Scan for the cell matching the given text and deliver its [X, Y] coordinate at center. 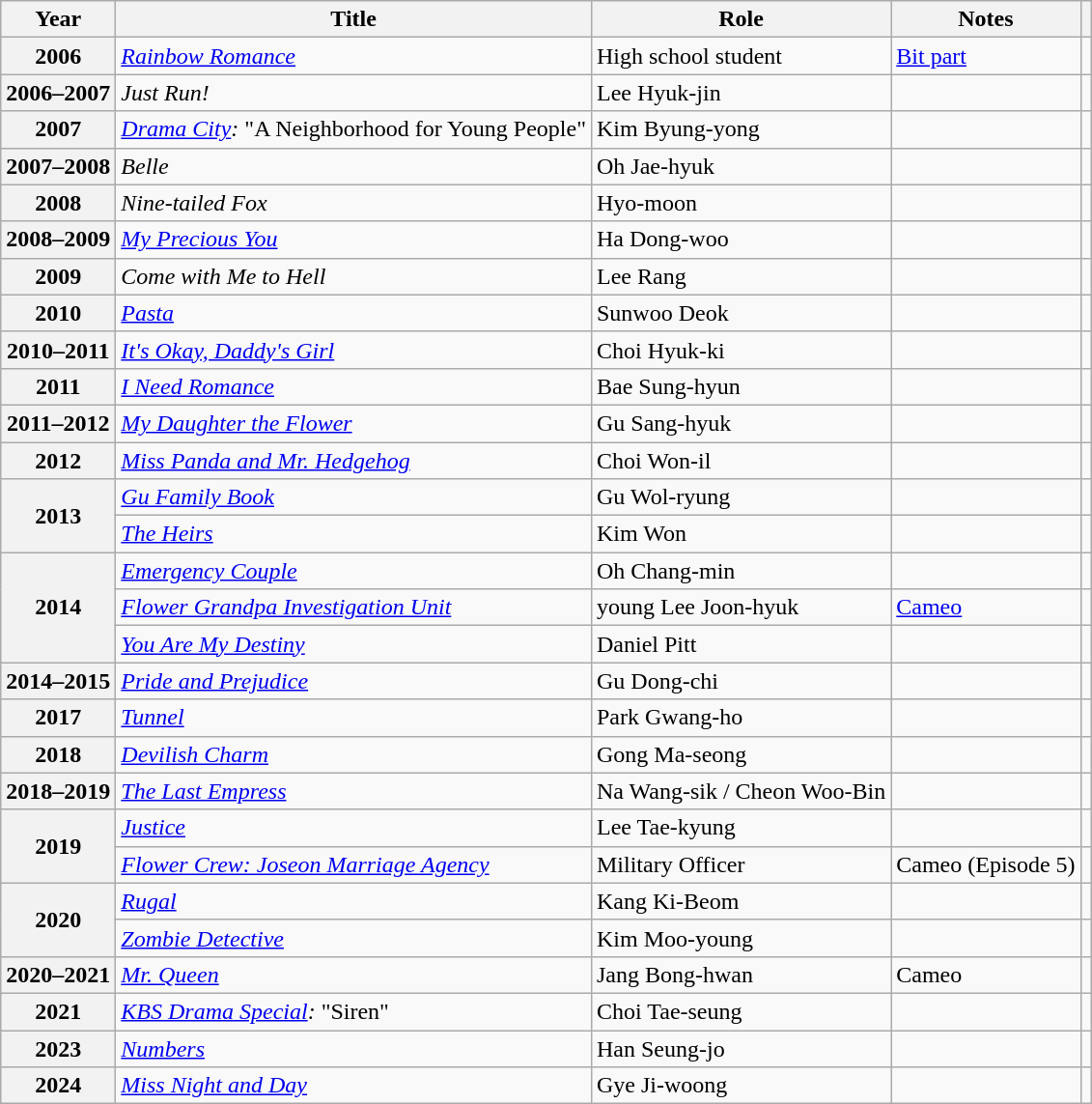
Flower Grandpa Investigation Unit [353, 608]
2011 [58, 386]
Ha Dong-woo [741, 240]
2009 [58, 276]
2008 [58, 203]
Miss Panda and Mr. Hedgehog [353, 461]
2020–2021 [58, 975]
Just Run! [353, 93]
2006–2007 [58, 93]
Kim Byung-yong [741, 129]
Daniel Pitt [741, 644]
My Daughter the Flower [353, 423]
Drama City: "A Neighborhood for Young People" [353, 129]
2023 [58, 1048]
Park Gwang-ho [741, 718]
Kang Ki-Beom [741, 901]
2017 [58, 718]
2020 [58, 920]
Year [58, 19]
Military Officer [741, 864]
2024 [58, 1086]
Flower Crew: Joseon Marriage Agency [353, 864]
My Precious You [353, 240]
Bae Sung-hyun [741, 386]
2012 [58, 461]
Sunwoo Deok [741, 313]
Oh Chang-min [741, 571]
2007 [58, 129]
Justice [353, 828]
2006 [58, 56]
Tunnel [353, 718]
Rainbow Romance [353, 56]
Miss Night and Day [353, 1086]
young Lee Joon-hyuk [741, 608]
Title [353, 19]
Gu Wol-ryung [741, 497]
Nine-tailed Fox [353, 203]
Jang Bong-hwan [741, 975]
Han Seung-jo [741, 1048]
Gu Sang-hyuk [741, 423]
Cameo (Episode 5) [986, 864]
Gong Ma-seong [741, 754]
Oh Jae-hyuk [741, 166]
2010–2011 [58, 350]
Pasta [353, 313]
It's Okay, Daddy's Girl [353, 350]
Lee Hyuk-jin [741, 93]
2010 [58, 313]
2021 [58, 1011]
Bit part [986, 56]
Pride and Prejudice [353, 681]
You Are My Destiny [353, 644]
KBS Drama Special: "Siren" [353, 1011]
Hyo-moon [741, 203]
Kim Moo-young [741, 938]
Zombie Detective [353, 938]
Kim Won [741, 534]
Come with Me to Hell [353, 276]
Gu Dong-chi [741, 681]
Choi Tae-seung [741, 1011]
Belle [353, 166]
High school student [741, 56]
2014–2015 [58, 681]
Choi Hyuk-ki [741, 350]
Mr. Queen [353, 975]
2013 [58, 516]
2011–2012 [58, 423]
Numbers [353, 1048]
2008–2009 [58, 240]
Gu Family Book [353, 497]
2007–2008 [58, 166]
2019 [58, 846]
The Last Empress [353, 791]
Notes [986, 19]
Lee Rang [741, 276]
The Heirs [353, 534]
Gye Ji-woong [741, 1086]
I Need Romance [353, 386]
Role [741, 19]
2018 [58, 754]
2014 [58, 608]
Na Wang-sik / Cheon Woo-Bin [741, 791]
Lee Tae-kyung [741, 828]
Choi Won-il [741, 461]
Rugal [353, 901]
Devilish Charm [353, 754]
2018–2019 [58, 791]
Emergency Couple [353, 571]
